Return the (x, y) coordinate for the center point of the cell that contains the specified text.  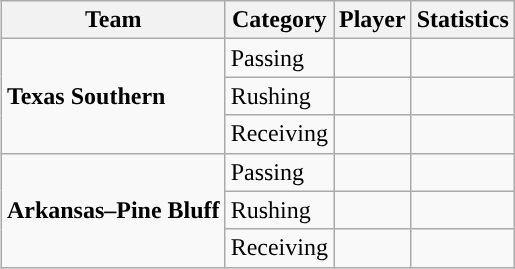
Statistics (462, 20)
Texas Southern (113, 96)
Arkansas–Pine Bluff (113, 210)
Category (279, 20)
Team (113, 20)
Player (373, 20)
